Find where the given text appears and provide that cell's center as [X, Y] coordinate. 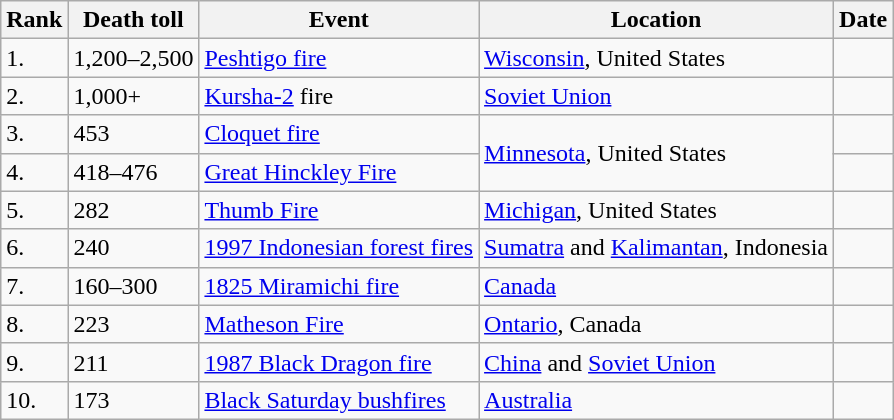
Australia [656, 400]
7. [34, 286]
1,000+ [134, 96]
1987 Black Dragon fire [339, 362]
453 [134, 134]
Death toll [134, 20]
10. [34, 400]
282 [134, 210]
Date [864, 20]
Wisconsin, United States [656, 58]
211 [134, 362]
Soviet Union [656, 96]
Canada [656, 286]
160–300 [134, 286]
1997 Indonesian forest fires [339, 248]
Thumb Fire [339, 210]
4. [34, 172]
418–476 [134, 172]
Kursha-2 fire [339, 96]
Event [339, 20]
Rank [34, 20]
240 [134, 248]
Peshtigo fire [339, 58]
5. [34, 210]
1825 Miramichi fire [339, 286]
Great Hinckley Fire [339, 172]
1,200–2,500 [134, 58]
2. [34, 96]
Location [656, 20]
173 [134, 400]
Matheson Fire [339, 324]
Sumatra and Kalimantan, Indonesia [656, 248]
Minnesota, United States [656, 153]
223 [134, 324]
3. [34, 134]
6. [34, 248]
China and Soviet Union [656, 362]
Michigan, United States [656, 210]
8. [34, 324]
Ontario, Canada [656, 324]
9. [34, 362]
1. [34, 58]
Black Saturday bushfires [339, 400]
Cloquet fire [339, 134]
